Extract the [x, y] coordinate from the center of the cell holding the provided text.  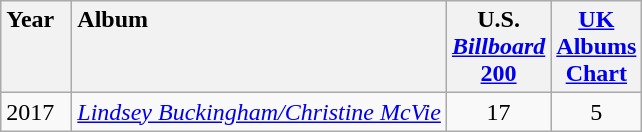
Year [36, 47]
Lindsey Buckingham/Christine McVie [260, 112]
UK Albums Chart [596, 47]
5 [596, 112]
2017 [36, 112]
Album [260, 47]
17 [498, 112]
U.S. Billboard 200 [498, 47]
